Identify which cell holds the provided text, then report its (x, y) central coordinate. 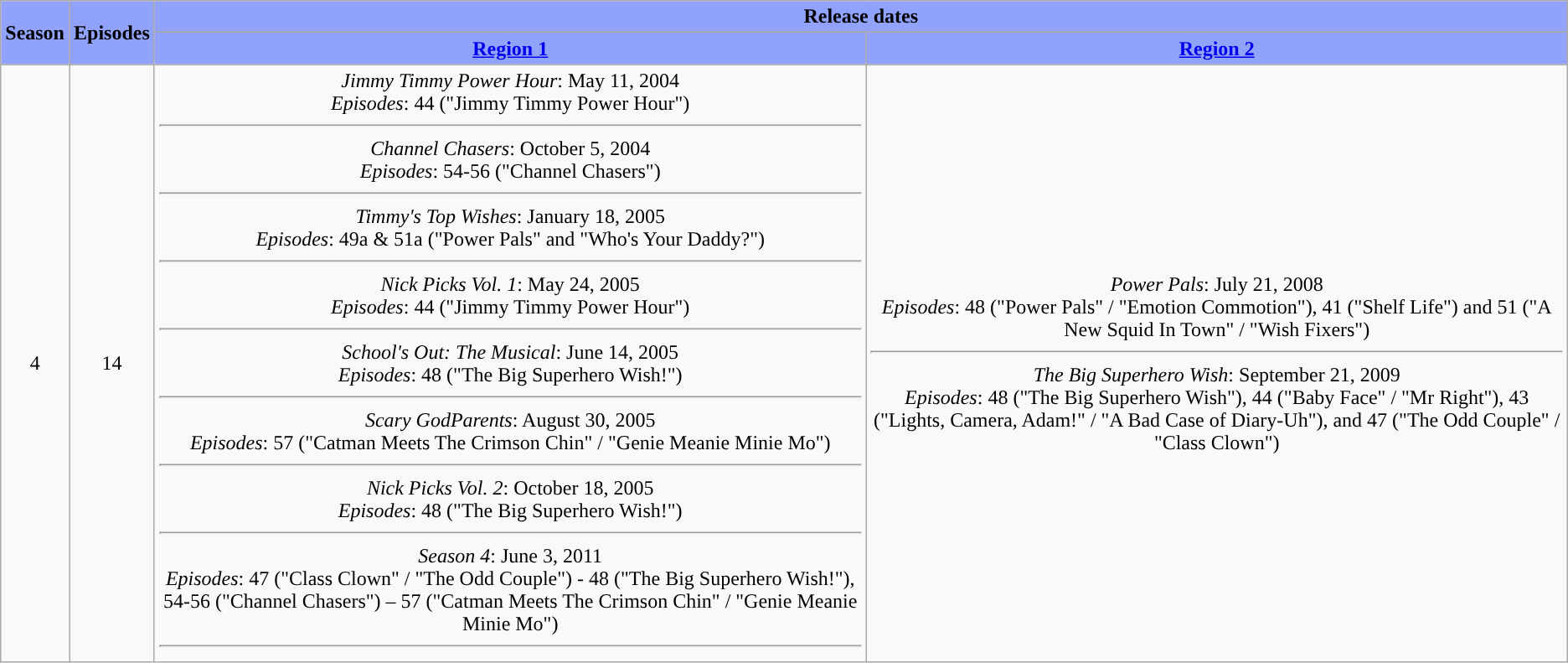
Season (35, 33)
Release dates (861, 17)
Region 2 (1216, 49)
4 (35, 364)
14 (111, 364)
Episodes (111, 33)
Region 1 (510, 49)
